Identify which cell holds the provided text, then report its [x, y] central coordinate. 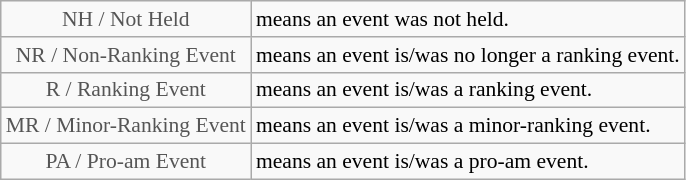
MR / Minor-Ranking Event [126, 126]
NH / Not Held [126, 19]
means an event is/was a minor-ranking event. [468, 126]
means an event is/was a pro-am event. [468, 162]
means an event is/was no longer a ranking event. [468, 55]
NR / Non-Ranking Event [126, 55]
means an event was not held. [468, 19]
means an event is/was a ranking event. [468, 90]
R / Ranking Event [126, 90]
PA / Pro-am Event [126, 162]
